Provide the (X, Y) coordinate of the cell's center where the given text is located.  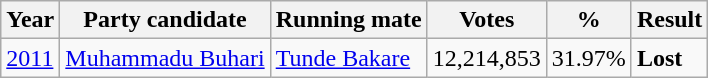
Muhammadu Buhari (165, 58)
Votes (486, 20)
% (588, 20)
31.97% (588, 58)
Year (30, 20)
Party candidate (165, 20)
12,214,853 (486, 58)
Result (669, 20)
Lost (669, 58)
Tunde Bakare (348, 58)
Running mate (348, 20)
2011 (30, 58)
